Locate the cell with the specified text and output its (x, y) center coordinate. 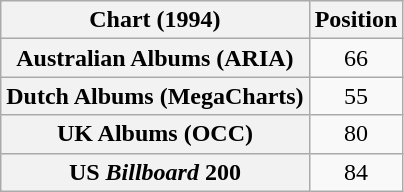
66 (356, 58)
Position (356, 20)
UK Albums (OCC) (155, 134)
Dutch Albums (MegaCharts) (155, 96)
80 (356, 134)
US Billboard 200 (155, 172)
55 (356, 96)
Australian Albums (ARIA) (155, 58)
Chart (1994) (155, 20)
84 (356, 172)
